Find where the given text appears and provide that cell's center as [X, Y] coordinate. 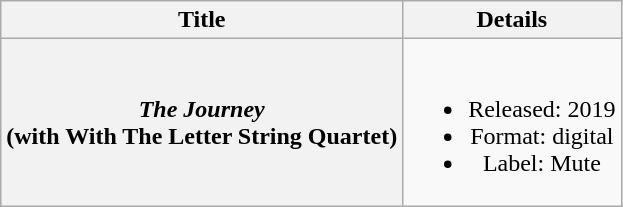
Released: 2019Format: digitalLabel: Mute [512, 122]
Details [512, 20]
The Journey (with With The Letter String Quartet) [202, 122]
Title [202, 20]
